Locate the cell with the specified text and output its (X, Y) center coordinate. 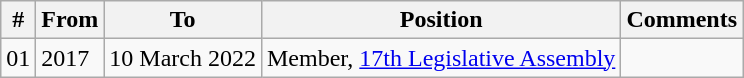
01 (18, 58)
2017 (70, 58)
Member, 17th Legislative Assembly (440, 58)
Comments (682, 20)
From (70, 20)
To (183, 20)
Position (440, 20)
10 March 2022 (183, 58)
# (18, 20)
